Locate the cell with the specified text and output its [x, y] center coordinate. 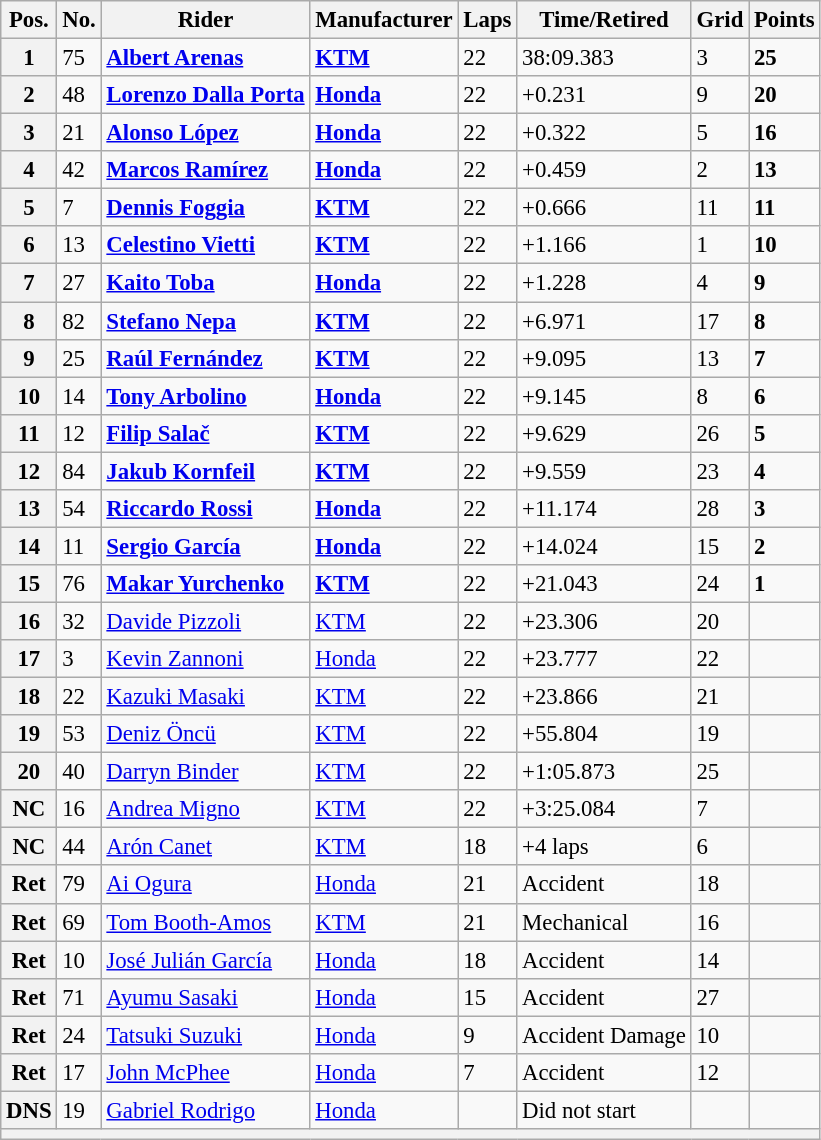
76 [79, 584]
53 [79, 734]
Riccardo Rossi [206, 509]
+23.777 [604, 659]
José Julián García [206, 960]
71 [79, 997]
Kevin Zannoni [206, 659]
48 [79, 95]
Accident Damage [604, 1035]
79 [79, 885]
+0.666 [604, 208]
Sergio García [206, 546]
Raúl Fernández [206, 358]
Marcos Ramírez [206, 170]
Albert Arenas [206, 58]
+6.971 [604, 321]
Tom Booth-Amos [206, 922]
Mechanical [604, 922]
+0.459 [604, 170]
Makar Yurchenko [206, 584]
32 [79, 621]
38:09.383 [604, 58]
69 [79, 922]
Jakub Kornfeil [206, 471]
Stefano Nepa [206, 321]
Alonso López [206, 133]
+23.866 [604, 697]
Ayumu Sasaki [206, 997]
+9.629 [604, 433]
+1.166 [604, 245]
+55.804 [604, 734]
26 [720, 433]
Tatsuki Suzuki [206, 1035]
+14.024 [604, 546]
+0.231 [604, 95]
+9.095 [604, 358]
23 [720, 471]
+9.145 [604, 396]
+9.559 [604, 471]
+0.322 [604, 133]
DNS [29, 1110]
Gabriel Rodrigo [206, 1110]
Kazuki Masaki [206, 697]
+23.306 [604, 621]
84 [79, 471]
Arón Canet [206, 847]
Time/Retired [604, 20]
Pos. [29, 20]
Laps [488, 20]
Filip Salač [206, 433]
42 [79, 170]
40 [79, 772]
Rider [206, 20]
75 [79, 58]
Andrea Migno [206, 809]
Deniz Öncü [206, 734]
Lorenzo Dalla Porta [206, 95]
Points [784, 20]
Did not start [604, 1110]
82 [79, 321]
Grid [720, 20]
Dennis Foggia [206, 208]
28 [720, 509]
John McPhee [206, 1073]
44 [79, 847]
Ai Ogura [206, 885]
Kaito Toba [206, 283]
Manufacturer [384, 20]
54 [79, 509]
+3:25.084 [604, 809]
+21.043 [604, 584]
Celestino Vietti [206, 245]
No. [79, 20]
Davide Pizzoli [206, 621]
Tony Arbolino [206, 396]
+1:05.873 [604, 772]
+1.228 [604, 283]
+11.174 [604, 509]
+4 laps [604, 847]
Darryn Binder [206, 772]
